Provide the (X, Y) coordinate of the cell's center where the given text is located.  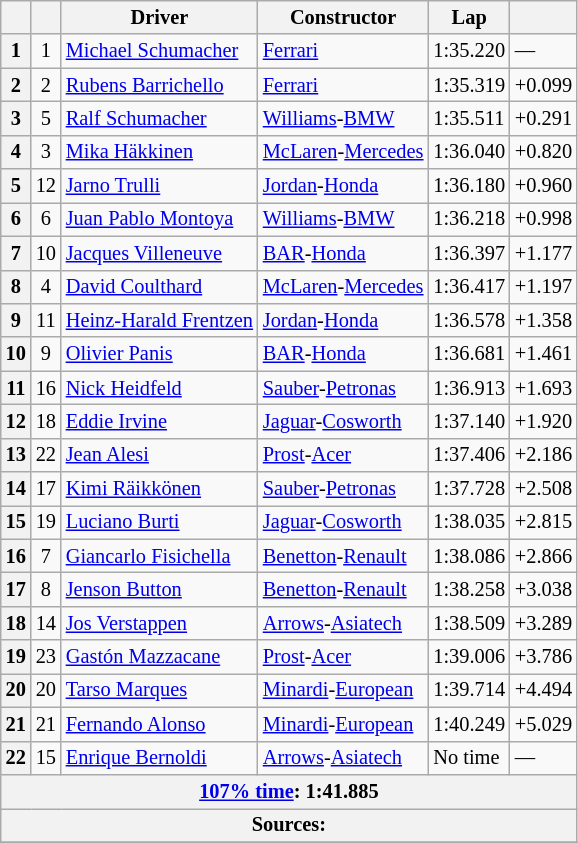
+0.291 (544, 118)
Rubens Barrichello (160, 85)
+2.508 (544, 489)
Fernando Alonso (160, 724)
+0.099 (544, 85)
1:37.728 (469, 489)
1:36.218 (469, 219)
Giancarlo Fisichella (160, 556)
Tarso Marques (160, 690)
107% time: 1:41.885 (289, 791)
1:35.511 (469, 118)
+1.358 (544, 320)
Gastón Mazzacane (160, 657)
+3.038 (544, 589)
Jean Alesi (160, 455)
1:35.319 (469, 85)
+3.786 (544, 657)
1:36.397 (469, 253)
1:38.509 (469, 623)
1:36.913 (469, 388)
1:39.006 (469, 657)
+1.197 (544, 287)
1:36.681 (469, 354)
Heinz-Harald Frentzen (160, 320)
Sources: (289, 825)
23 (46, 657)
1:36.578 (469, 320)
Olivier Panis (160, 354)
No time (469, 758)
1:36.180 (469, 186)
+1.461 (544, 354)
1:35.220 (469, 51)
Jacques Villeneuve (160, 253)
+4.494 (544, 690)
Juan Pablo Montoya (160, 219)
+0.960 (544, 186)
+1.920 (544, 421)
Ralf Schumacher (160, 118)
+0.998 (544, 219)
1:40.249 (469, 724)
1:38.086 (469, 556)
+2.186 (544, 455)
Luciano Burti (160, 522)
+3.289 (544, 623)
+1.177 (544, 253)
Nick Heidfeld (160, 388)
+1.693 (544, 388)
1:38.035 (469, 522)
Lap (469, 17)
13 (16, 455)
Jarno Trulli (160, 186)
+5.029 (544, 724)
1:38.258 (469, 589)
Mika Häkkinen (160, 152)
1:37.140 (469, 421)
Enrique Bernoldi (160, 758)
1:37.406 (469, 455)
+2.866 (544, 556)
Constructor (343, 17)
1:36.417 (469, 287)
Jos Verstappen (160, 623)
Eddie Irvine (160, 421)
David Coulthard (160, 287)
Michael Schumacher (160, 51)
+2.815 (544, 522)
Jenson Button (160, 589)
1:39.714 (469, 690)
Driver (160, 17)
1:36.040 (469, 152)
+0.820 (544, 152)
Kimi Räikkönen (160, 489)
